Provide the (X, Y) coordinate of the cell's center where the given text is located.  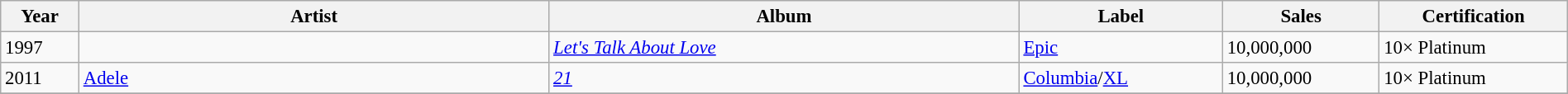
Certification (1474, 16)
1997 (40, 48)
Adele (313, 78)
Year (40, 16)
Sales (1300, 16)
Artist (313, 16)
Label (1121, 16)
Let's Talk About Love (784, 48)
Album (784, 16)
Columbia/XL (1121, 78)
21 (784, 78)
Epic (1121, 48)
2011 (40, 78)
